Detect which cell encompasses the target text, then output its (X, Y) center coordinate. 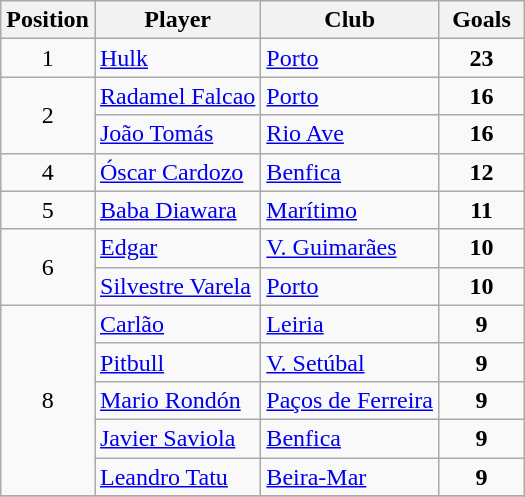
Goals (481, 20)
Carlão (177, 324)
Paços de Ferreira (350, 400)
Player (177, 20)
Javier Saviola (177, 438)
Marítimo (350, 210)
Pitbull (177, 362)
Beira-Mar (350, 477)
V. Guimarães (350, 248)
Rio Ave (350, 134)
8 (48, 400)
Edgar (177, 248)
João Tomás (177, 134)
1 (48, 58)
2 (48, 115)
Leandro Tatu (177, 477)
Baba Diawara (177, 210)
Hulk (177, 58)
Club (350, 20)
23 (481, 58)
V. Setúbal (350, 362)
5 (48, 210)
11 (481, 210)
Mario Rondón (177, 400)
Silvestre Varela (177, 286)
Óscar Cardozo (177, 172)
4 (48, 172)
12 (481, 172)
Leiria (350, 324)
6 (48, 267)
Radamel Falcao (177, 96)
Position (48, 20)
